Determine the [X, Y] coordinate at the center of the cell enclosing the given text.  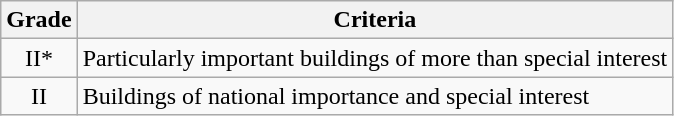
II* [39, 58]
Criteria [375, 20]
Particularly important buildings of more than special interest [375, 58]
Buildings of national importance and special interest [375, 96]
II [39, 96]
Grade [39, 20]
